Find where the given text appears and provide that cell's center as [x, y] coordinate. 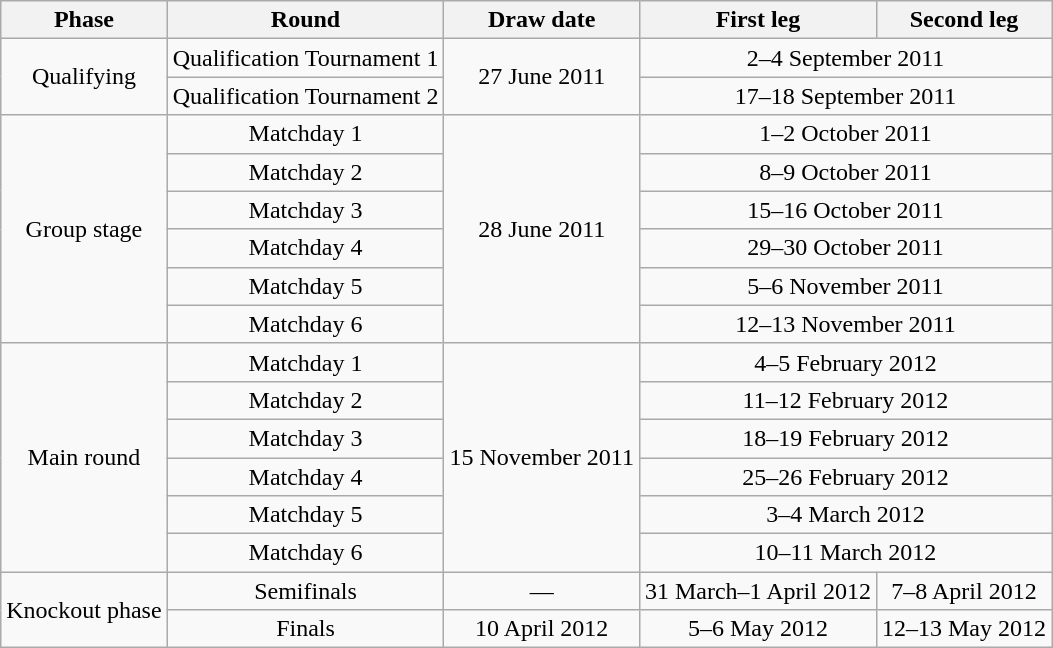
8–9 October 2011 [845, 172]
12–13 May 2012 [964, 629]
10 April 2012 [542, 629]
Main round [84, 457]
Second leg [964, 20]
10–11 March 2012 [845, 553]
5–6 November 2011 [845, 286]
7–8 April 2012 [964, 591]
First leg [758, 20]
Knockout phase [84, 610]
31 March–1 April 2012 [758, 591]
Phase [84, 20]
12–13 November 2011 [845, 324]
Qualification Tournament 1 [306, 58]
3–4 March 2012 [845, 515]
25–26 February 2012 [845, 477]
Semifinals [306, 591]
17–18 September 2011 [845, 96]
Draw date [542, 20]
29–30 October 2011 [845, 248]
15 November 2011 [542, 457]
Qualifying [84, 77]
Qualification Tournament 2 [306, 96]
15–16 October 2011 [845, 210]
18–19 February 2012 [845, 438]
Finals [306, 629]
— [542, 591]
27 June 2011 [542, 77]
Group stage [84, 229]
Round [306, 20]
4–5 February 2012 [845, 362]
5–6 May 2012 [758, 629]
28 June 2011 [542, 229]
1–2 October 2011 [845, 134]
2–4 September 2011 [845, 58]
11–12 February 2012 [845, 400]
